Determine the (x, y) coordinate at the center of the cell enclosing the given text.  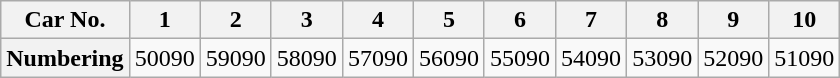
Car No. (65, 20)
58090 (306, 58)
2 (236, 20)
6 (520, 20)
50090 (164, 58)
54090 (592, 58)
56090 (448, 58)
8 (662, 20)
55090 (520, 58)
5 (448, 20)
1 (164, 20)
53090 (662, 58)
57090 (378, 58)
7 (592, 20)
Numbering (65, 58)
4 (378, 20)
3 (306, 20)
51090 (804, 58)
59090 (236, 58)
10 (804, 20)
52090 (734, 58)
9 (734, 20)
